Determine the (X, Y) coordinate at the center of the cell enclosing the given text.  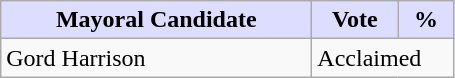
Acclaimed (383, 58)
Vote (355, 20)
Gord Harrison (156, 58)
% (426, 20)
Mayoral Candidate (156, 20)
